Return the [x, y] coordinate for the center point of the cell that contains the specified text.  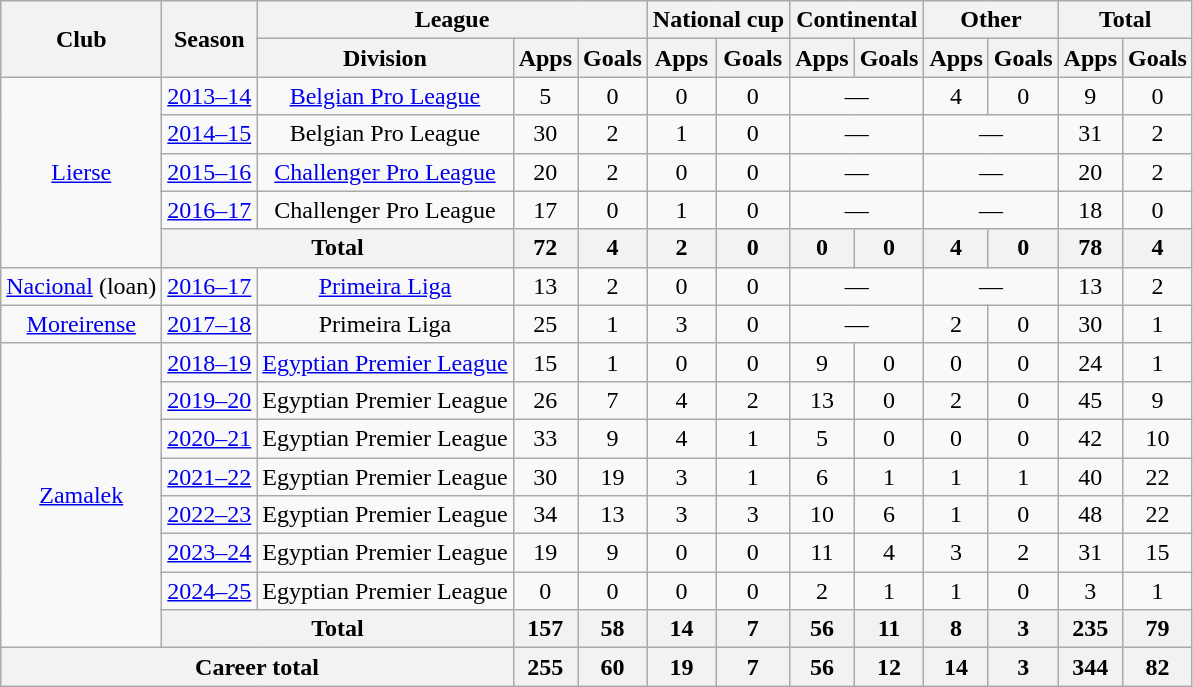
78 [1090, 248]
42 [1090, 438]
157 [545, 629]
26 [545, 400]
2023–24 [210, 553]
2015–16 [210, 172]
25 [545, 324]
League [452, 20]
2018–19 [210, 362]
79 [1158, 629]
58 [613, 629]
40 [1090, 477]
Continental [857, 20]
24 [1090, 362]
8 [956, 629]
2013–14 [210, 96]
2022–23 [210, 515]
344 [1090, 667]
2021–22 [210, 477]
18 [1090, 210]
235 [1090, 629]
48 [1090, 515]
National cup [718, 20]
Lierse [82, 172]
45 [1090, 400]
Division [385, 58]
34 [545, 515]
Season [210, 39]
2014–15 [210, 134]
2019–20 [210, 400]
Nacional (loan) [82, 286]
82 [1158, 667]
255 [545, 667]
Career total [257, 667]
Zamalek [82, 495]
72 [545, 248]
Moreirense [82, 324]
Other [991, 20]
Club [82, 39]
2020–21 [210, 438]
2017–18 [210, 324]
33 [545, 438]
12 [889, 667]
2024–25 [210, 591]
60 [613, 667]
17 [545, 210]
